Extract the (x, y) coordinate from the center of the cell holding the provided text.  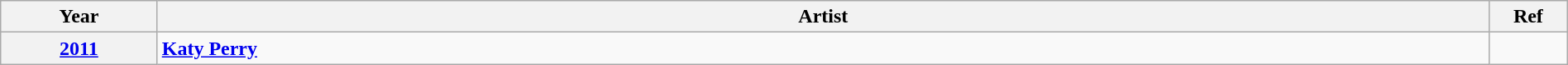
Year (79, 17)
Artist (823, 17)
Ref (1528, 17)
Katy Perry (823, 48)
2011 (79, 48)
